Return (X, Y) of the center of cell containing provided text 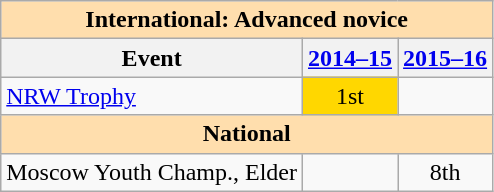
1st (350, 96)
2015–16 (446, 58)
Moscow Youth Champ., Elder (152, 172)
National (247, 134)
NRW Trophy (152, 96)
International: Advanced novice (247, 20)
2014–15 (350, 58)
8th (446, 172)
Event (152, 58)
